Find where the given text appears and provide that cell's center as (x, y) coordinate. 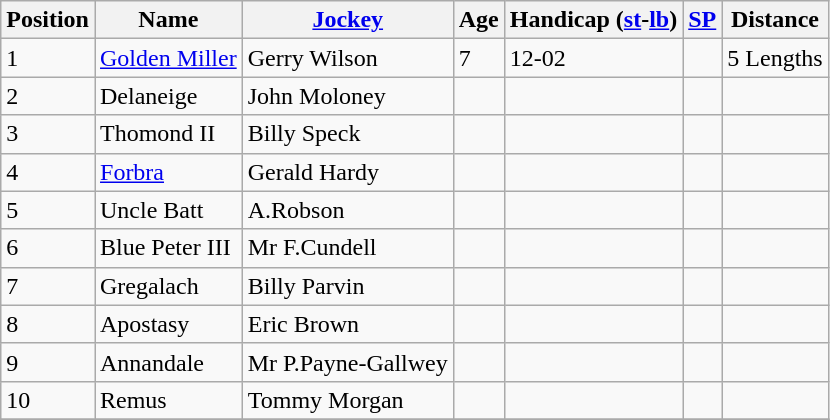
12-02 (593, 58)
2 (48, 96)
5 (48, 210)
Remus (168, 400)
A.Robson (348, 210)
Thomond II (168, 134)
Blue Peter III (168, 248)
Delaneige (168, 96)
8 (48, 324)
10 (48, 400)
9 (48, 362)
4 (48, 172)
Mr F.Cundell (348, 248)
Billy Parvin (348, 286)
Mr P.Payne-Gallwey (348, 362)
Jockey (348, 20)
Golden Miller (168, 58)
Uncle Batt (168, 210)
Tommy Morgan (348, 400)
3 (48, 134)
SP (702, 20)
John Moloney (348, 96)
Gerald Hardy (348, 172)
Apostasy (168, 324)
Position (48, 20)
Eric Brown (348, 324)
Handicap (st-lb) (593, 20)
Name (168, 20)
1 (48, 58)
Gerry Wilson (348, 58)
Annandale (168, 362)
Distance (775, 20)
5 Lengths (775, 58)
Age (478, 20)
6 (48, 248)
Forbra (168, 172)
Billy Speck (348, 134)
Gregalach (168, 286)
